Search for the cell housing the specified text and yield its [x, y] center coordinate. 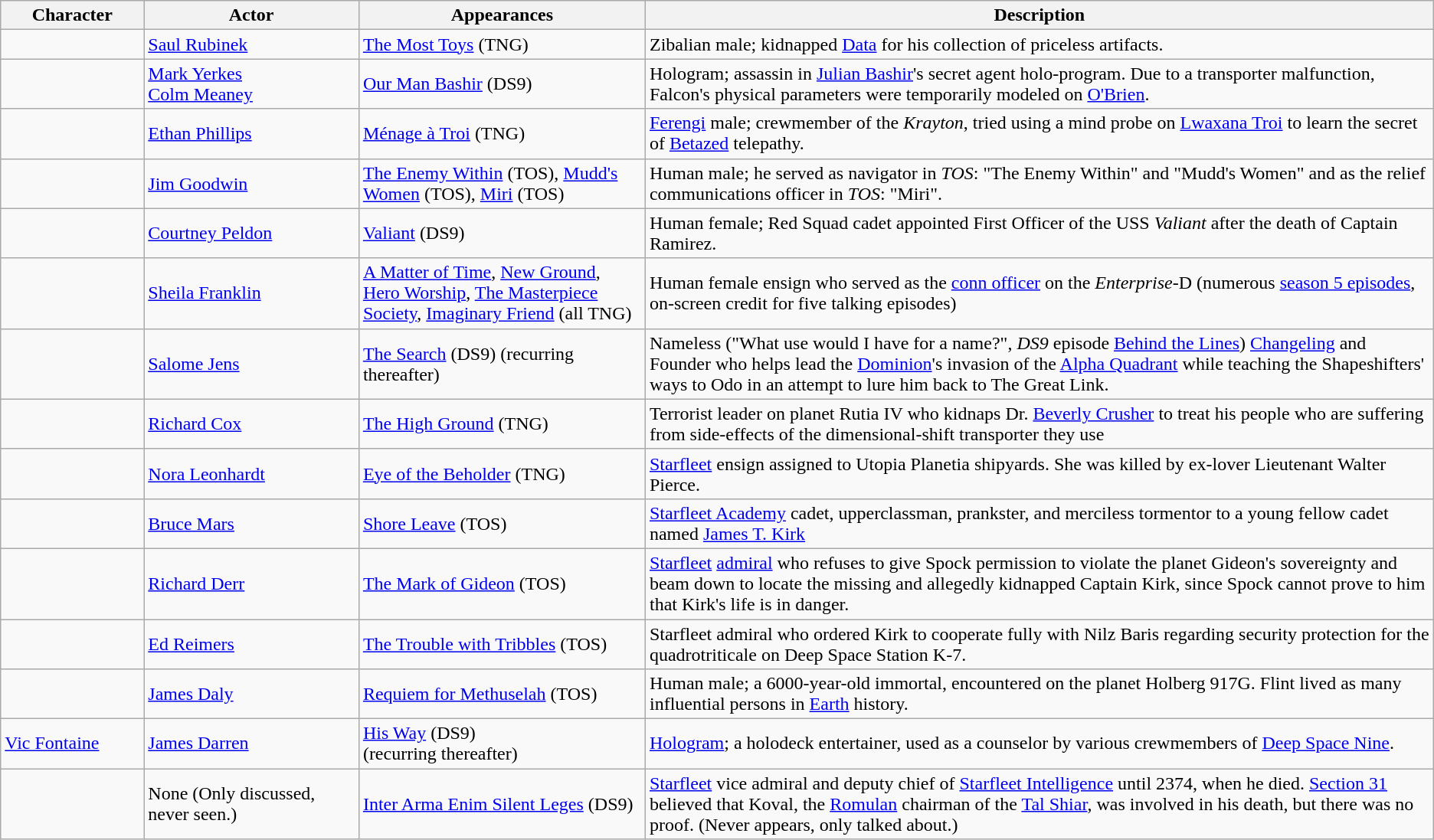
Courtney Peldon [251, 233]
His Way (DS9)(recurring thereafter) [502, 744]
Valiant (DS9) [502, 233]
Our Man Bashir (DS9) [502, 84]
Richard Derr [251, 583]
Character [72, 15]
Human female; Red Squad cadet appointed First Officer of the USS Valiant after the death of Captain Ramirez. [1039, 233]
Starfleet Academy cadet, upperclassman, prankster, and merciless tormentor to a young fellow cadet named James T. Kirk [1039, 524]
The Most Toys (TNG) [502, 44]
Description [1039, 15]
Nora Leonhardt [251, 473]
Ferengi male; crewmember of the Krayton, tried using a mind probe on Lwaxana Troi to learn the secret of Betazed telepathy. [1039, 133]
The Search (DS9) (recurring thereafter) [502, 364]
A Matter of Time, New Ground, Hero Worship, The Masterpiece Society, Imaginary Friend (all TNG) [502, 293]
Bruce Mars [251, 524]
The Enemy Within (TOS), Mudd's Women (TOS), Miri (TOS) [502, 184]
Salome Jens [251, 364]
Human male; a 6000-year-old immortal, encountered on the planet Holberg 917G. Flint lived as many influential persons in Earth history. [1039, 694]
Human male; he served as navigator in TOS: "The Enemy Within" and "Mudd's Women" and as the relief communications officer in TOS: "Miri". [1039, 184]
Ménage à Troi (TNG) [502, 133]
Appearances [502, 15]
Starfleet ensign assigned to Utopia Planetia shipyards. She was killed by ex-lover Lieutenant Walter Pierce. [1039, 473]
Ethan Phillips [251, 133]
Vic Fontaine [72, 744]
Actor [251, 15]
The Trouble with Tribbles (TOS) [502, 643]
James Darren [251, 744]
Eye of the Beholder (TNG) [502, 473]
Hologram; a holodeck entertainer, used as a counselor by various crewmembers of Deep Space Nine. [1039, 744]
The Mark of Gideon (TOS) [502, 583]
The High Ground (TNG) [502, 424]
Shore Leave (TOS) [502, 524]
Zibalian male; kidnapped Data for his collection of priceless artifacts. [1039, 44]
Jim Goodwin [251, 184]
Sheila Franklin [251, 293]
Mark YerkesColm Meaney [251, 84]
Saul Rubinek [251, 44]
None (Only discussed, never seen.) [251, 804]
Ed Reimers [251, 643]
Richard Cox [251, 424]
Inter Arma Enim Silent Leges (DS9) [502, 804]
Human female ensign who served as the conn officer on the Enterprise-D (numerous season 5 episodes, on-screen credit for five talking episodes) [1039, 293]
James Daly [251, 694]
Requiem for Methuselah (TOS) [502, 694]
